Return the (X, Y) coordinate for the center point of the cell that contains the specified text.  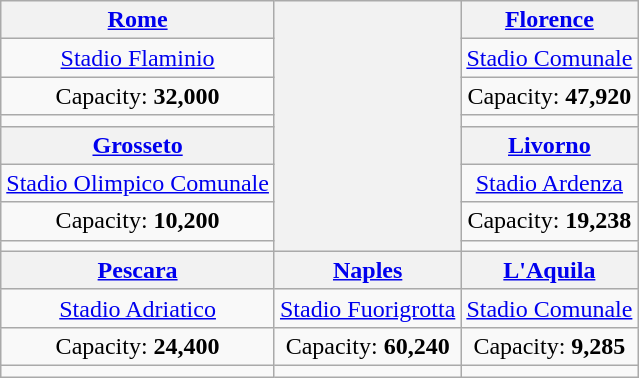
Naples (367, 270)
Capacity: 19,238 (550, 221)
Stadio Adriatico (138, 308)
Florence (550, 20)
Stadio Flaminio (138, 58)
Livorno (550, 145)
Capacity: 9,285 (550, 346)
Capacity: 47,920 (550, 96)
Capacity: 24,400 (138, 346)
Capacity: 60,240 (367, 346)
Capacity: 10,200 (138, 221)
Grosseto (138, 145)
Stadio Ardenza (550, 183)
Capacity: 32,000 (138, 96)
Stadio Fuorigrotta (367, 308)
Pescara (138, 270)
L'Aquila (550, 270)
Stadio Olimpico Comunale (138, 183)
Rome (138, 20)
